Locate the cell with the specified text and output its (X, Y) center coordinate. 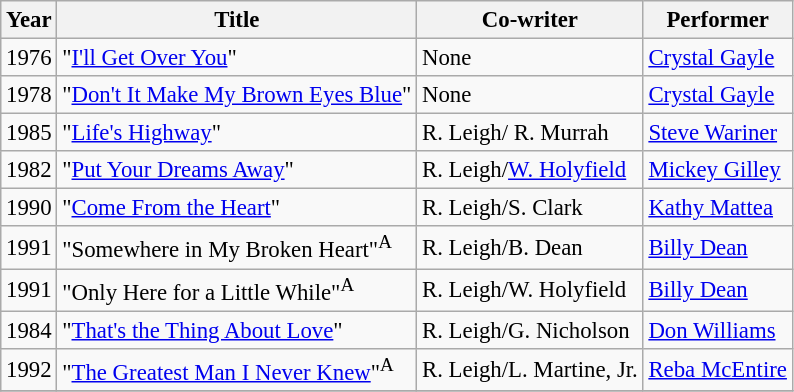
1978 (29, 95)
1976 (29, 58)
1982 (29, 170)
Reba McEntire (718, 369)
"Life's Highway" (237, 133)
Don Williams (718, 330)
Co-writer (530, 20)
1990 (29, 208)
"Only Here for a Little While"A (237, 290)
Title (237, 20)
"That's the Thing About Love" (237, 330)
"The Greatest Man I Never Knew"A (237, 369)
R. Leigh/ R. Murrah (530, 133)
Performer (718, 20)
"Come From the Heart" (237, 208)
"Somewhere in My Broken Heart"A (237, 247)
R. Leigh/S. Clark (530, 208)
Steve Wariner (718, 133)
R. Leigh/L. Martine, Jr. (530, 369)
Year (29, 20)
R. Leigh/B. Dean (530, 247)
1985 (29, 133)
1984 (29, 330)
Mickey Gilley (718, 170)
1992 (29, 369)
"I'll Get Over You" (237, 58)
"Put Your Dreams Away" (237, 170)
R. Leigh/G. Nicholson (530, 330)
Kathy Mattea (718, 208)
"Don't It Make My Brown Eyes Blue" (237, 95)
